Search for the cell housing the specified text and yield its [X, Y] center coordinate. 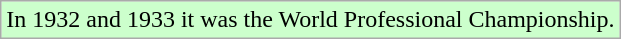
In 1932 and 1933 it was the World Professional Championship. [310, 20]
